Extract the (X, Y) coordinate from the center of the cell holding the provided text.  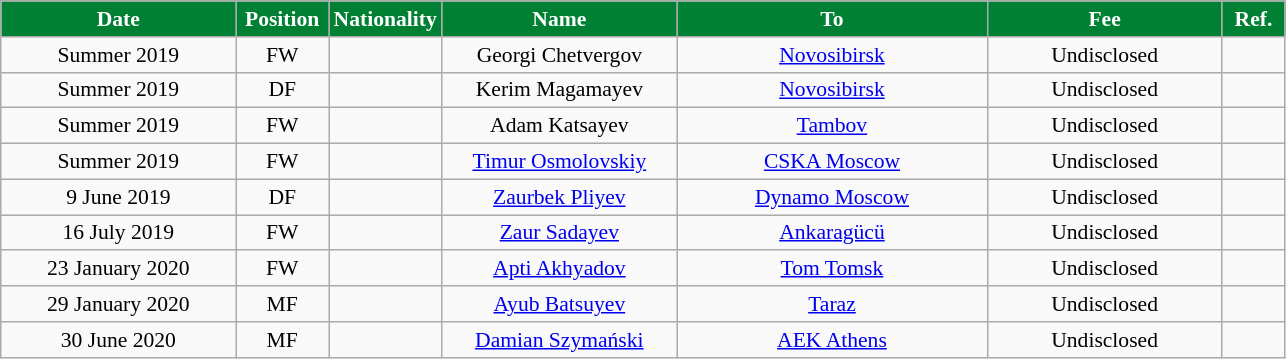
Zaurbek Pliyev (560, 197)
9 June 2019 (118, 197)
To (832, 19)
Nationality (384, 19)
29 January 2020 (118, 304)
Date (118, 19)
Ankaragücü (832, 233)
AEK Athens (832, 340)
Apti Akhyadov (560, 269)
Kerim Magamayev (560, 90)
Georgi Chetvergov (560, 55)
Zaur Sadayev (560, 233)
CSKA Moscow (832, 162)
Tambov (832, 126)
23 January 2020 (118, 269)
30 June 2020 (118, 340)
Taraz (832, 304)
Timur Osmolovskiy (560, 162)
Adam Katsayev (560, 126)
Ref. (1254, 19)
Fee (1104, 19)
Ayub Batsuyev (560, 304)
Dynamo Moscow (832, 197)
Position (282, 19)
Damian Szymański (560, 340)
16 July 2019 (118, 233)
Tom Tomsk (832, 269)
Name (560, 19)
